Find where the given text appears and provide that cell's center as [X, Y] coordinate. 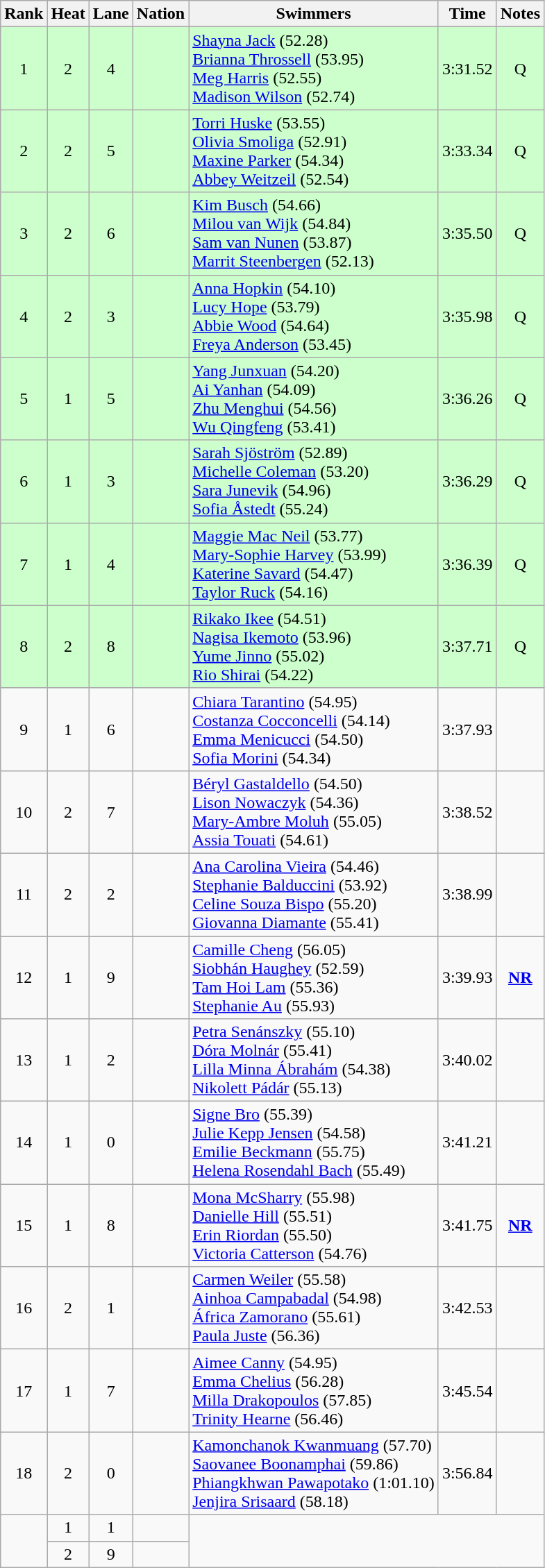
3:56.84 [467, 1473]
10 [24, 812]
3:45.54 [467, 1391]
Maggie Mac Neil (53.77)Mary-Sophie Harvey (53.99)Katerine Savard (54.47)Taylor Ruck (54.16) [314, 564]
13 [24, 1061]
Shayna Jack (52.28)Brianna Throssell (53.95)Meg Harris (52.55)Madison Wilson (52.74) [314, 68]
Carmen Weiler (55.58)Ainhoa Campabadal (54.98)África Zamorano (55.61)Paula Juste (56.36) [314, 1308]
3:41.75 [467, 1226]
Mona McSharry (55.98)Danielle Hill (55.51)Erin Riordan (55.50)Victoria Catterson (54.76) [314, 1226]
3:37.71 [467, 647]
Time [467, 14]
3:42.53 [467, 1308]
Aimee Canny (54.95)Emma Chelius (56.28)Milla Drakopoulos (57.85)Trinity Hearne (56.46) [314, 1391]
Nation [160, 14]
15 [24, 1226]
3:35.98 [467, 317]
Yang Junxuan (54.20)Ai Yanhan (54.09)Zhu Menghui (54.56)Wu Qingfeng (53.41) [314, 398]
3:33.34 [467, 151]
14 [24, 1143]
Camille Cheng (56.05)Siobhán Haughey (52.59)Tam Hoi Lam (55.36)Stephanie Au (55.93) [314, 977]
Béryl Gastaldello (54.50)Lison Nowaczyk (54.36)Mary-Ambre Moluh (55.05)Assia Touati (54.61) [314, 812]
3:37.93 [467, 729]
3:36.39 [467, 564]
3:35.50 [467, 233]
Kim Busch (54.66)Milou van Wijk (54.84)Sam van Nunen (53.87)Marrit Steenbergen (52.13) [314, 233]
Anna Hopkin (54.10)Lucy Hope (53.79)Abbie Wood (54.64)Freya Anderson (53.45) [314, 317]
Rikako Ikee (54.51)Nagisa Ikemoto (53.96)Yume Jinno (55.02)Rio Shirai (54.22) [314, 647]
Ana Carolina Vieira (54.46)Stephanie Balduccini (53.92)Celine Souza Bispo (55.20)Giovanna Diamante (55.41) [314, 894]
3:40.02 [467, 1061]
17 [24, 1391]
Sarah Sjöström (52.89)Michelle Coleman (53.20)Sara Junevik (54.96)Sofia Åstedt (55.24) [314, 482]
Chiara Tarantino (54.95)Costanza Cocconcelli (54.14)Emma Menicucci (54.50)Sofia Morini (54.34) [314, 729]
11 [24, 894]
Heat [68, 14]
3:38.99 [467, 894]
Kamonchanok Kwanmuang (57.70)Saovanee Boonamphai (59.86)Phiangkhwan Pawapotako (1:01.10)Jenjira Srisaard (58.18) [314, 1473]
3:36.26 [467, 398]
3:31.52 [467, 68]
Petra Senánszky (55.10)Dóra Molnár (55.41)Lilla Minna Ábrahám (54.38)Nikolett Pádár (55.13) [314, 1061]
Swimmers [314, 14]
16 [24, 1308]
Notes [520, 14]
12 [24, 977]
Lane [111, 14]
Rank [24, 14]
18 [24, 1473]
3:39.93 [467, 977]
Torri Huske (53.55)Olivia Smoliga (52.91)Maxine Parker (54.34)Abbey Weitzeil (52.54) [314, 151]
Signe Bro (55.39)Julie Kepp Jensen (54.58)Emilie Beckmann (55.75)Helena Rosendahl Bach (55.49) [314, 1143]
3:36.29 [467, 482]
3:38.52 [467, 812]
3:41.21 [467, 1143]
